Identify which cell holds the provided text, then report its (X, Y) central coordinate. 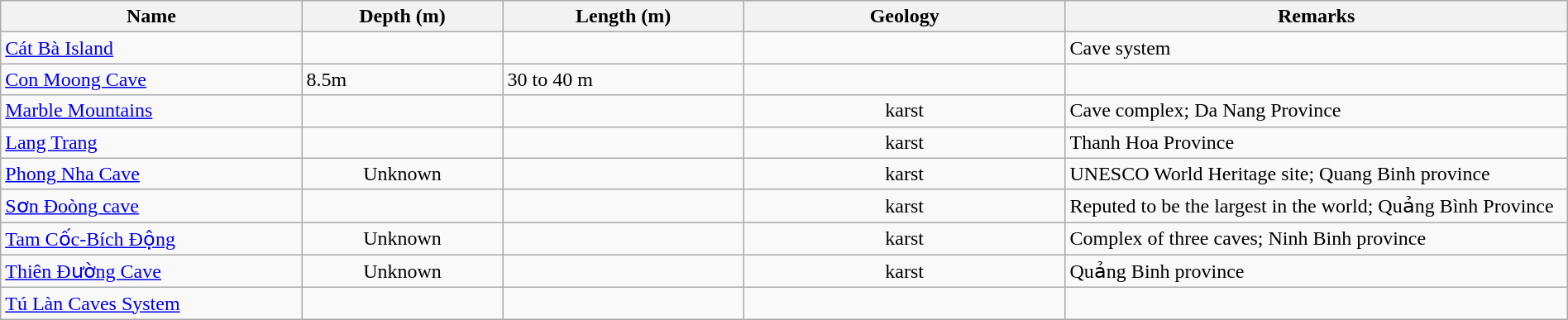
Remarks (1317, 17)
Cát Bà Island (151, 48)
Thiên Đường Cave (151, 271)
Marble Mountains (151, 111)
Name (151, 17)
UNESCO World Heritage site; Quang Binh province (1317, 174)
Reputed to be the largest in the world; Quảng Bình Province (1317, 206)
Length (m) (624, 17)
Geology (905, 17)
Tam Cốc-Bích Động (151, 239)
8.5m (402, 79)
Sơn Đoòng cave (151, 206)
Tú Làn Caves System (151, 303)
30 to 40 m (624, 79)
Con Moong Cave (151, 79)
Quảng Binh province (1317, 271)
Depth (m) (402, 17)
Cave system (1317, 48)
Lang Trang (151, 142)
Phong Nha Cave (151, 174)
Cave complex; Da Nang Province (1317, 111)
Complex of three caves; Ninh Binh province (1317, 239)
Thanh Hoa Province (1317, 142)
